Detect which cell encompasses the target text, then output its (x, y) center coordinate. 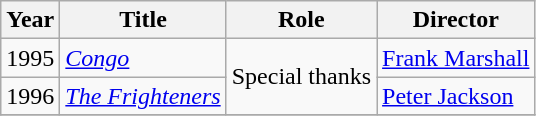
Director (456, 20)
Year (30, 20)
The Frighteners (143, 96)
Special thanks (301, 77)
Frank Marshall (456, 58)
Role (301, 20)
Title (143, 20)
Congo (143, 58)
1996 (30, 96)
Peter Jackson (456, 96)
1995 (30, 58)
